Find where the given text appears and provide that cell's center as [X, Y] coordinate. 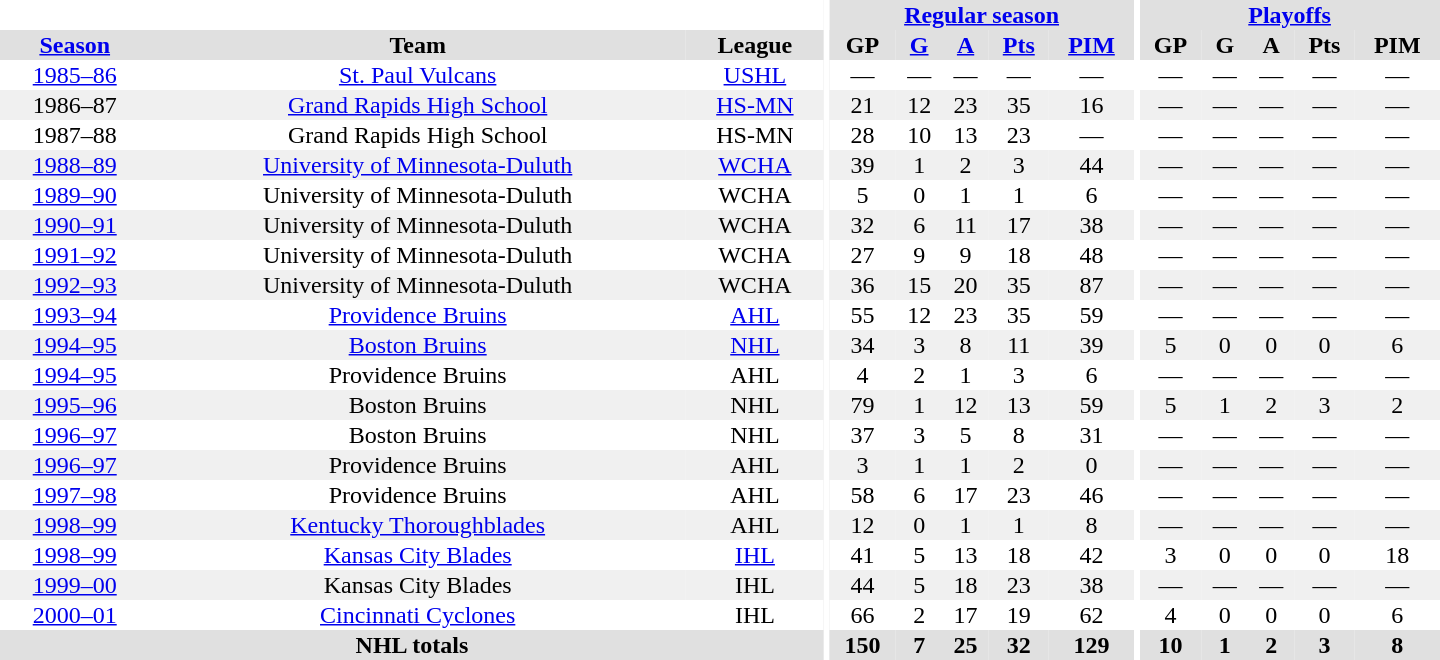
1986–87 [74, 105]
46 [1092, 495]
79 [862, 405]
37 [862, 435]
129 [1092, 645]
42 [1092, 555]
55 [862, 315]
41 [862, 555]
25 [965, 645]
Regular season [982, 15]
1997–98 [74, 495]
19 [1019, 615]
1989–90 [74, 195]
87 [1092, 285]
62 [1092, 615]
Team [417, 45]
Playoffs [1290, 15]
21 [862, 105]
1991–92 [74, 255]
1993–94 [74, 315]
27 [862, 255]
16 [1092, 105]
28 [862, 135]
1987–88 [74, 135]
31 [1092, 435]
1995–96 [74, 405]
20 [965, 285]
1990–91 [74, 225]
58 [862, 495]
7 [919, 645]
15 [919, 285]
Kentucky Thoroughblades [417, 525]
48 [1092, 255]
34 [862, 345]
1985–86 [74, 75]
36 [862, 285]
1992–93 [74, 285]
1988–89 [74, 165]
150 [862, 645]
Cincinnati Cyclones [417, 615]
Season [74, 45]
2000–01 [74, 615]
USHL [755, 75]
League [755, 45]
NHL totals [412, 645]
St. Paul Vulcans [417, 75]
1999–00 [74, 585]
66 [862, 615]
